Scan for the cell matching the given text and deliver its [x, y] coordinate at center. 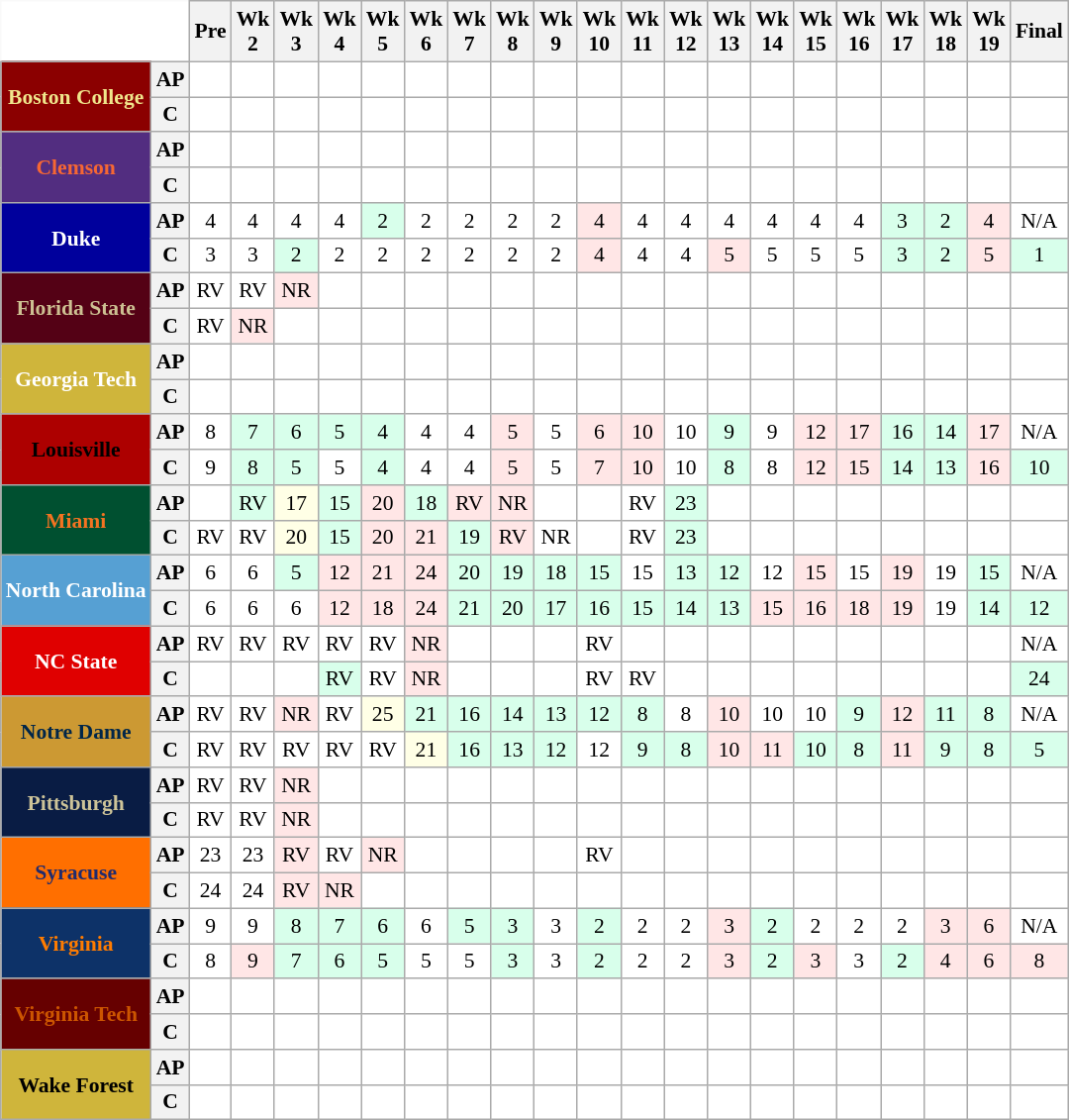
Wk13 [729, 32]
Wk2 [253, 32]
Wk15 [816, 32]
Wk8 [513, 32]
Virginia [76, 943]
Final [1039, 32]
Wk7 [469, 32]
1 [1039, 255]
Clemson [76, 168]
Notre Dame [76, 733]
Florida State [76, 309]
Georgia Tech [76, 378]
Miami [76, 521]
Syracuse [76, 873]
Wk17 [903, 32]
Wk5 [383, 32]
Duke [76, 238]
Virginia Tech [76, 1014]
Wk4 [340, 32]
Louisville [76, 450]
Wk18 [945, 32]
Wk19 [989, 32]
Wk9 [556, 32]
Pittsburgh [76, 802]
NC State [76, 662]
25 [383, 715]
Pre [211, 32]
Wk12 [686, 32]
Wk16 [859, 32]
Wake Forest [76, 1085]
Wk14 [772, 32]
North Carolina [76, 590]
Wk11 [642, 32]
Wk10 [599, 32]
Wk3 [296, 32]
Wk6 [427, 32]
Boston College [76, 97]
